Locate the cell with the specified text and output its (x, y) center coordinate. 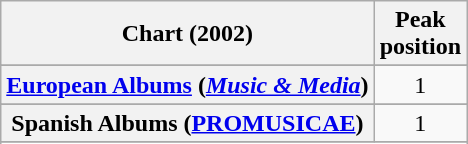
Peakposition (420, 34)
Spanish Albums (PROMUSICAE) (188, 123)
Chart (2002) (188, 34)
European Albums (Music & Media) (188, 85)
